Find where the given text appears and provide that cell's center as (X, Y) coordinate. 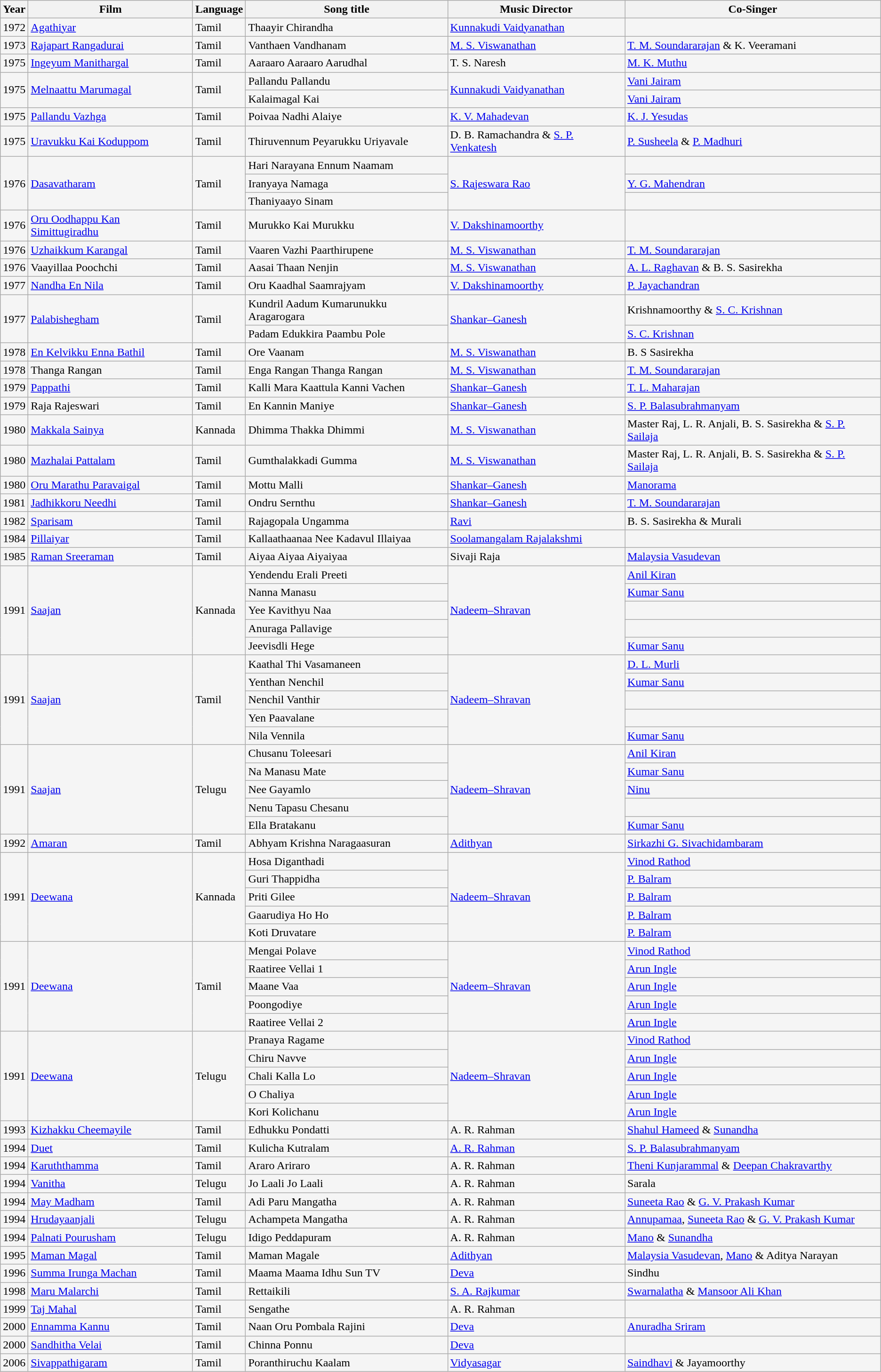
Sindhu (753, 1273)
Film (111, 9)
Hrudayaanjali (111, 1220)
Araro Ariraro (346, 1166)
Makkala Sainya (111, 430)
Soolamangalam Rajalakshmi (536, 538)
Karuththamma (111, 1166)
Uzhaikkum Karangal (111, 250)
1981 (14, 503)
Raja Rajeswari (111, 406)
Adi Paru Mangatha (346, 1202)
Jadhikkoru Needhi (111, 503)
Nee Gayamlo (346, 789)
Na Manasu Mate (346, 771)
Sparisam (111, 521)
Mano & Sunandha (753, 1237)
Koti Druvatare (346, 933)
Nanna Manasu (346, 593)
Summa Irunga Machan (111, 1273)
Murukko Kai Murukku (346, 225)
Kallaathaanaa Nee Kadavul Illaiyaa (346, 538)
Mottu Malli (346, 485)
Guri Thappidha (346, 879)
Manorama (753, 485)
Ella Bratakanu (346, 825)
Kundril Aadum Kumarunukku Aragarogara (346, 310)
Yen Paavalane (346, 718)
T. M. Soundararajan & K. Veeramani (753, 45)
2006 (14, 1363)
Jo Laali Jo Laali (346, 1184)
Vaayillaa Poochchi (111, 268)
Year (14, 9)
Iranyaya Namaga (346, 183)
1982 (14, 521)
Vanitha (111, 1184)
Y. G. Mahendran (753, 183)
Thaayir Chirandha (346, 27)
Chiru Navve (346, 1058)
Gaarudiya Ho Ho (346, 915)
Raatiree Vellai 1 (346, 969)
Sirkazhi G. Sivachidambaram (753, 843)
Yendendu Erali Preeti (346, 575)
Raatiree Vellai 2 (346, 1022)
1972 (14, 27)
M. K. Muthu (753, 63)
Pallandu Pallandu (346, 81)
En Kelvikku Enna Bathil (111, 352)
Rajagopala Ungamma (346, 521)
Co-Singer (753, 9)
A. L. Raghavan & B. S. Sasirekha (753, 268)
D. B. Ramachandra & S. P. Venkatesh (536, 141)
1985 (14, 556)
1973 (14, 45)
Kaathal Thi Vasamaneen (346, 664)
Chusanu Toleesari (346, 754)
Kizhakku Cheemayile (111, 1130)
Oru Oodhappu Kan Simittugiradhu (111, 225)
Ore Vaanam (346, 352)
Aaraaro Aaraaro Aarudhal (346, 63)
Vidyasagar (536, 1363)
B. S Sasirekha (753, 352)
Gumthalakkadi Gumma (346, 460)
1996 (14, 1273)
Dasavatharam (111, 183)
Sandhitha Velai (111, 1345)
Ninu (753, 789)
Thanga Rangan (111, 370)
May Madham (111, 1202)
Vanthaen Vandhanam (346, 45)
Rajapart Rangadurai (111, 45)
Anuradha Sriram (753, 1327)
Language (219, 9)
Mengai Polave (346, 951)
Kalli Mara Kaattula Kanni Vachen (346, 388)
K. J. Yesudas (753, 117)
Rettaikili (346, 1291)
1992 (14, 843)
Yenthan Nenchil (346, 682)
Thaniyaayo Sinam (346, 201)
Malaysia Vasudevan (753, 556)
T. S. Naresh (536, 63)
Poongodiye (346, 1004)
Amaran (111, 843)
Padam Edukkira Paambu Pole (346, 334)
Nenu Tapasu Chesanu (346, 807)
Kori Kolichanu (346, 1112)
Music Director (536, 9)
Poranthiruchu Kaalam (346, 1363)
Ravi (536, 521)
Maane Vaa (346, 987)
Idigo Peddapuram (346, 1237)
Taj Mahal (111, 1309)
S. C. Krishnan (753, 334)
P. Jayachandran (753, 286)
Maman Magal (111, 1255)
Sivaji Raja (536, 556)
D. L. Murli (753, 664)
Chinna Ponnu (346, 1345)
Yee Kavithyu Naa (346, 610)
T. L. Maharajan (753, 388)
Hari Narayana Ennum Naamam (346, 165)
Sarala (753, 1184)
Edhukku Pondatti (346, 1130)
Sengathe (346, 1309)
Uravukku Kai Koduppom (111, 141)
1999 (14, 1309)
En Kannin Maniye (346, 406)
Poivaa Nadhi Alaiye (346, 117)
Malaysia Vasudevan, Mano & Aditya Narayan (753, 1255)
S. A. Rajkumar (536, 1291)
Enga Rangan Thanga Rangan (346, 370)
Agathiyar (111, 27)
Ingeyum Manithargal (111, 63)
Nenchil Vanthir (346, 700)
Jeevisdli Hege (346, 646)
B. S. Sasirekha & Murali (753, 521)
Achampeta Mangatha (346, 1220)
Maama Maama Idhu Sun TV (346, 1273)
Saindhavi & Jayamoorthy (753, 1363)
Nila Vennila (346, 736)
Aiyaa Aiyaa Aiyaiyaa (346, 556)
Chali Kalla Lo (346, 1076)
1993 (14, 1130)
Aasai Thaan Nenjin (346, 268)
Hosa Diganthadi (346, 861)
Kalaimagal Kai (346, 99)
Nandha En Nila (111, 286)
Maman Magale (346, 1255)
Naan Oru Pombala Rajini (346, 1327)
1984 (14, 538)
Shahul Hameed & Sunandha (753, 1130)
Theni Kunjarammal & Deepan Chakravarthy (753, 1166)
Annupamaa, Suneeta Rao & G. V. Prakash Kumar (753, 1220)
Pranaya Ragame (346, 1040)
P. Susheela & P. Madhuri (753, 141)
Thiruvennum Peyarukku Uriyavale (346, 141)
Anuraga Pallavige (346, 628)
Song title (346, 9)
Pallandu Vazhga (111, 117)
S. Rajeswara Rao (536, 183)
Krishnamoorthy & S. C. Krishnan (753, 310)
Sivappathigaram (111, 1363)
Suneeta Rao & G. V. Prakash Kumar (753, 1202)
Swarnalatha & Mansoor Ali Khan (753, 1291)
1995 (14, 1255)
Kulicha Kutralam (346, 1148)
K. V. Mahadevan (536, 117)
Mazhalai Pattalam (111, 460)
Maru Malarchi (111, 1291)
Palabishegham (111, 319)
Pillaiyar (111, 538)
Duet (111, 1148)
Pappathi (111, 388)
Abhyam Krishna Naragaasuran (346, 843)
1998 (14, 1291)
Vaaren Vazhi Paarthirupene (346, 250)
Oru Marathu Paravaigal (111, 485)
Ondru Sernthu (346, 503)
O Chaliya (346, 1094)
Raman Sreeraman (111, 556)
Ennamma Kannu (111, 1327)
Oru Kaadhal Saamrajyam (346, 286)
Palnati Pourusham (111, 1237)
Dhimma Thakka Dhimmi (346, 430)
Melnaattu Marumagal (111, 90)
Priti Gilee (346, 897)
